For the text-containing cell, return its midpoint in (X, Y) coordinate format. 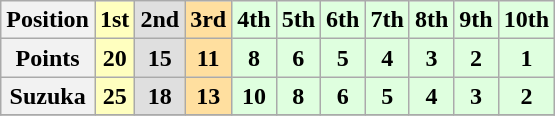
13 (208, 96)
6th (343, 20)
1 (526, 58)
18 (160, 96)
Points (48, 58)
10 (254, 96)
2nd (160, 20)
8th (431, 20)
4th (254, 20)
3rd (208, 20)
Suzuka (48, 96)
Position (48, 20)
5th (298, 20)
15 (160, 58)
20 (114, 58)
25 (114, 96)
10th (526, 20)
11 (208, 58)
1st (114, 20)
9th (476, 20)
7th (387, 20)
